Scan for the cell matching the given text and deliver its [X, Y] coordinate at center. 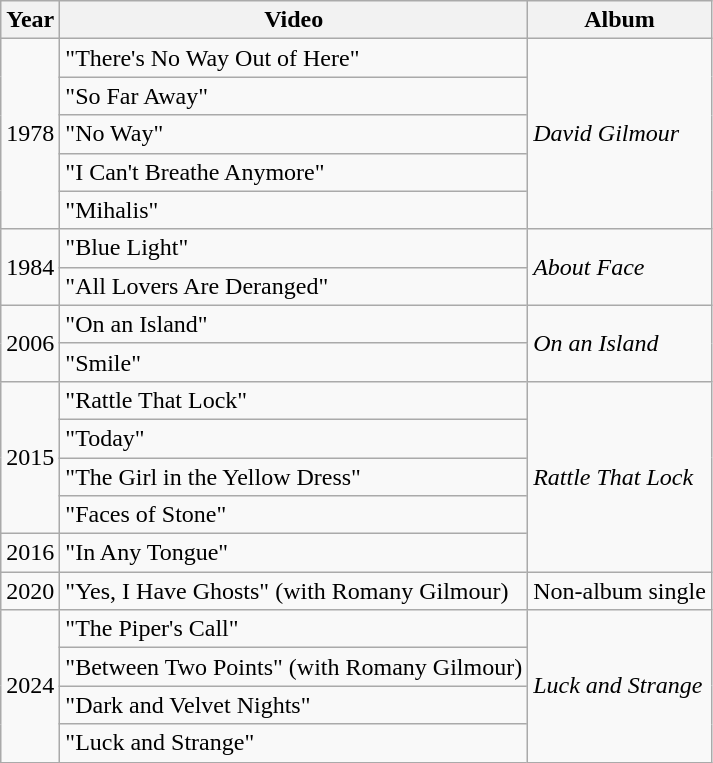
2015 [30, 457]
1978 [30, 134]
2024 [30, 686]
"All Lovers Are Deranged" [294, 286]
"Luck and Strange" [294, 743]
"On an Island" [294, 324]
"No Way" [294, 134]
Video [294, 20]
On an Island [620, 343]
David Gilmour [620, 134]
"The Girl in the Yellow Dress" [294, 477]
Non-album single [620, 591]
"There's No Way Out of Here" [294, 58]
"Smile" [294, 362]
"Rattle That Lock" [294, 400]
"Blue Light" [294, 248]
Rattle That Lock [620, 476]
2006 [30, 343]
"I Can't Breathe Anymore" [294, 172]
"So Far Away" [294, 96]
"Mihalis" [294, 210]
"Dark and Velvet Nights" [294, 705]
"Faces of Stone" [294, 515]
About Face [620, 267]
"Yes, I Have Ghosts" (with Romany Gilmour) [294, 591]
"In Any Tongue" [294, 553]
2016 [30, 553]
"Today" [294, 438]
2020 [30, 591]
Year [30, 20]
"Between Two Points" (with Romany Gilmour) [294, 667]
Luck and Strange [620, 686]
1984 [30, 267]
"The Piper's Call" [294, 629]
Album [620, 20]
